Provide the (x, y) coordinate of the cell's center where the given text is located.  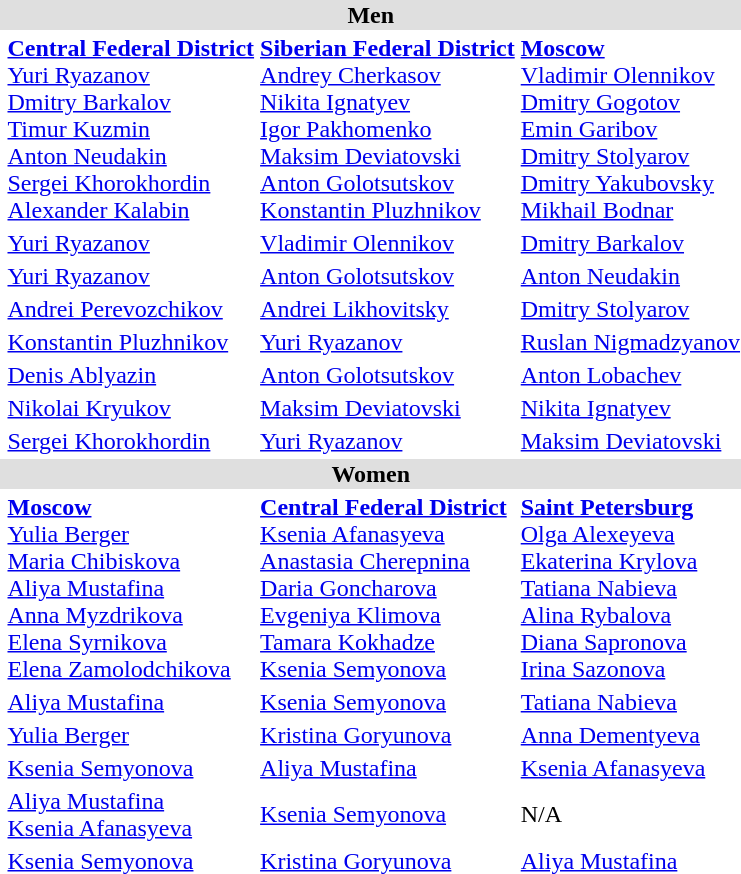
Andrei Perevozchikov (131, 309)
MoscowVladimir OlennikovDmitry GogotovEmin GaribovDmitry StolyarovDmitry YakubovskyMikhail Bodnar (630, 129)
Dmitry Stolyarov (630, 309)
Sergei Khorokhordin (131, 441)
N/A (630, 814)
Central Federal DistrictYuri RyazanovDmitry BarkalovTimur KuzminAnton NeudakinSergei KhorokhordinAlexander Kalabin (131, 129)
Aliya MustafinaKsenia Afanasyeva (131, 814)
Konstantin Pluzhnikov (131, 342)
MoscowYulia BergerMaria ChibiskovaAliya MustafinaAnna MyzdrikovaElena SyrnikovaElena Zamolodchikova (131, 588)
Anna Dementyeva (630, 735)
Tatiana Nabieva (630, 702)
Anton Lobachev (630, 375)
Saint PetersburgOlga AlexeyevaEkaterina KrylovaTatiana NabievaAlina RybalovaDiana SapronovaIrina Sazonova (630, 588)
Ruslan Nigmadzyanov (630, 342)
Andrei Likhovitsky (388, 309)
Central Federal DistrictKsenia AfanasyevaAnastasia CherepninaDaria GoncharovaEvgeniya KlimovaTamara KokhadzeKsenia Semyonova (388, 588)
Anton Neudakin (630, 276)
Nikita Ignatyev (630, 408)
Dmitry Barkalov (630, 243)
Kristina Goryunova (388, 735)
Denis Ablyazin (131, 375)
Yulia Berger (131, 735)
Vladimir Olennikov (388, 243)
Siberian Federal DistrictAndrey CherkasovNikita IgnatyevIgor PakhomenkoMaksim DeviatovskiAnton GolotsutskovKonstantin Pluzhnikov (388, 129)
Ksenia Afanasyeva (630, 768)
Nikolai Kryukov (131, 408)
